Return the (X, Y) coordinate for the center point of the cell that contains the specified text.  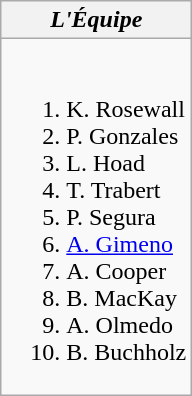
L'Équipe (96, 20)
K. Rosewall P. Gonzales L. Hoad T. Trabert P. Segura A. Gimeno A. Cooper B. MacKay A. Olmedo B. Buchholz (96, 217)
